Return the [x, y] coordinate for the center point of the cell that contains the specified text.  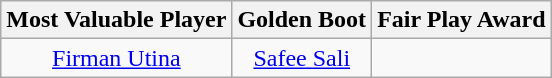
Most Valuable Player [116, 20]
Fair Play Award [462, 20]
Safee Sali [302, 58]
Firman Utina [116, 58]
Golden Boot [302, 20]
